Detect which cell encompasses the target text, then output its [x, y] center coordinate. 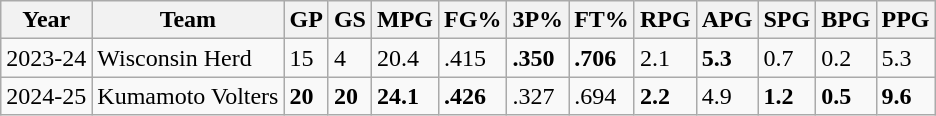
.694 [602, 96]
FT% [602, 20]
.426 [473, 96]
2.2 [665, 96]
9.6 [906, 96]
4 [350, 58]
20.4 [404, 58]
0.5 [846, 96]
RPG [665, 20]
.415 [473, 58]
2.1 [665, 58]
Wisconsin Herd [188, 58]
15 [306, 58]
.327 [538, 96]
Kumamoto Volters [188, 96]
MPG [404, 20]
GS [350, 20]
2023-24 [46, 58]
.706 [602, 58]
FG% [473, 20]
PPG [906, 20]
.350 [538, 58]
24.1 [404, 96]
Year [46, 20]
BPG [846, 20]
1.2 [787, 96]
0.2 [846, 58]
0.7 [787, 58]
GP [306, 20]
SPG [787, 20]
Team [188, 20]
3P% [538, 20]
4.9 [727, 96]
2024-25 [46, 96]
APG [727, 20]
